Provide the [X, Y] coordinate of the cell's center where the given text is located.  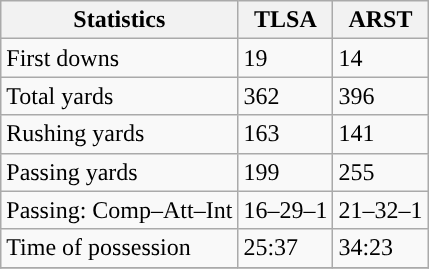
Statistics [120, 20]
Rushing yards [120, 134]
Time of possession [120, 248]
34:23 [380, 248]
25:37 [286, 248]
362 [286, 96]
16–29–1 [286, 210]
255 [380, 172]
14 [380, 58]
21–32–1 [380, 210]
199 [286, 172]
19 [286, 58]
TLSA [286, 20]
396 [380, 96]
Total yards [120, 96]
Passing yards [120, 172]
Passing: Comp–Att–Int [120, 210]
ARST [380, 20]
First downs [120, 58]
141 [380, 134]
163 [286, 134]
